Identify which cell holds the provided text, then report its [x, y] central coordinate. 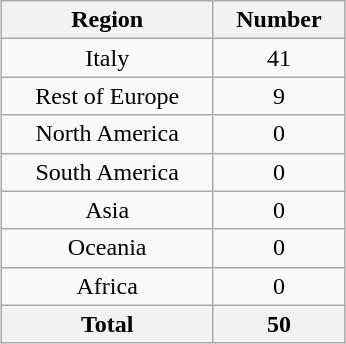
Region [107, 20]
41 [279, 58]
Rest of Europe [107, 96]
9 [279, 96]
Number [279, 20]
Africa [107, 286]
50 [279, 324]
Oceania [107, 248]
Asia [107, 210]
North America [107, 134]
South America [107, 172]
Italy [107, 58]
Total [107, 324]
